Search for the cell housing the specified text and yield its (x, y) center coordinate. 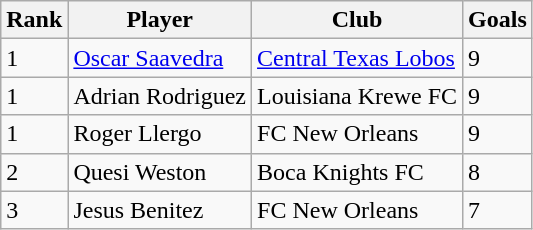
Roger Llergo (160, 134)
Goals (498, 20)
Player (160, 20)
Central Texas Lobos (358, 58)
3 (34, 210)
8 (498, 172)
Club (358, 20)
Louisiana Krewe FC (358, 96)
Jesus Benitez (160, 210)
Oscar Saavedra (160, 58)
Rank (34, 20)
Adrian Rodriguez (160, 96)
Boca Knights FC (358, 172)
Quesi Weston (160, 172)
7 (498, 210)
2 (34, 172)
